Identify which cell holds the provided text, then report its (x, y) central coordinate. 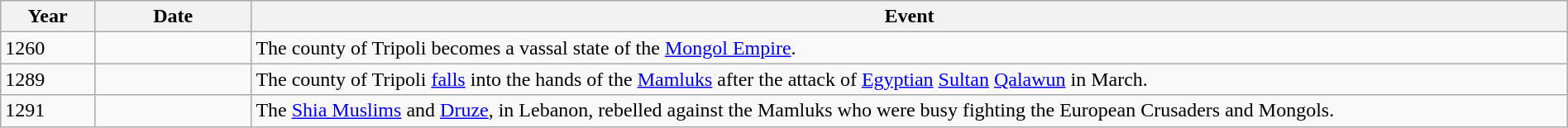
1291 (48, 111)
The county of Tripoli becomes a vassal state of the Mongol Empire. (910, 48)
The county of Tripoli falls into the hands of the Mamluks after the attack of Egyptian Sultan Qalawun in March. (910, 79)
1260 (48, 48)
Event (910, 17)
Date (172, 17)
The Shia Muslims and Druze, in Lebanon, rebelled against the Mamluks who were busy fighting the European Crusaders and Mongols. (910, 111)
Year (48, 17)
1289 (48, 79)
